Extract the (X, Y) coordinate from the center of the cell holding the provided text.  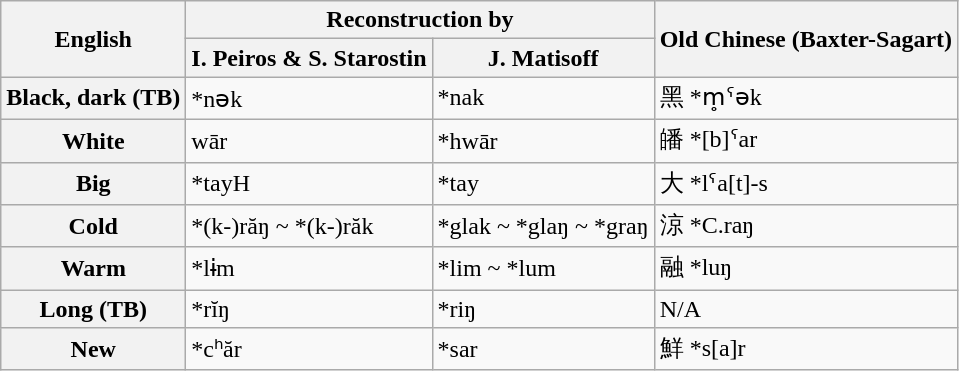
皤 *[b]ˤar (806, 140)
*hwār (543, 140)
Black, dark (TB) (94, 98)
*rĭŋ (309, 309)
*lɨm (309, 268)
N/A (806, 309)
*lim ~ *lum (543, 268)
*nak (543, 98)
*(k-)răŋ ~ *(k-)răk (309, 226)
Big (94, 184)
*nǝk (309, 98)
*sar (543, 350)
涼 *C.raŋ (806, 226)
New (94, 350)
黑 *m̥ˤək (806, 98)
*glak ~ *glaŋ ~ *graŋ (543, 226)
Cold (94, 226)
大 *lˤa[t]-s (806, 184)
I. Peiros & S. Starostin (309, 58)
*cʰăr (309, 350)
White (94, 140)
Reconstruction by (420, 20)
Warm (94, 268)
Long (TB) (94, 309)
English (94, 39)
*riŋ (543, 309)
wār (309, 140)
鮮 *s[a]r (806, 350)
J. Matisoff (543, 58)
*tayH (309, 184)
Old Chinese (Baxter-Sagart) (806, 39)
融 *luŋ (806, 268)
*tay (543, 184)
